Output the [X, Y] coordinate of the center of the cell containing the given text.  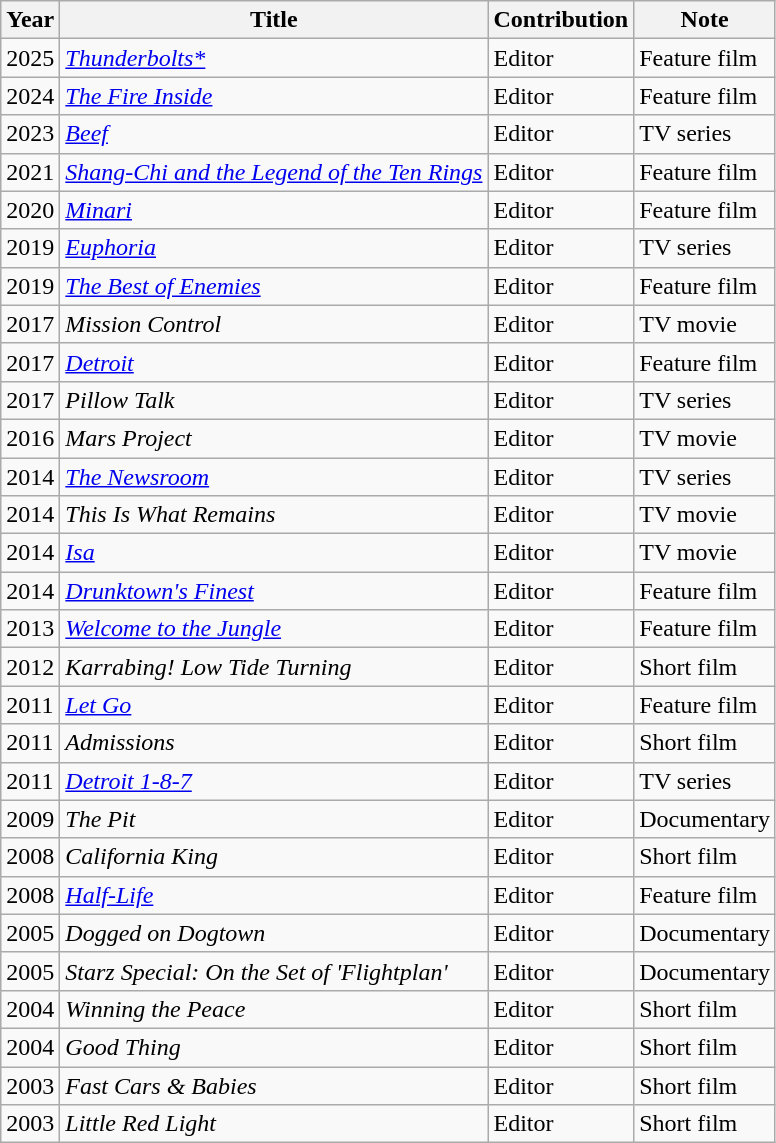
Fast Cars & Babies [274, 1085]
Thunderbolts* [274, 58]
Half-Life [274, 895]
Beef [274, 134]
Detroit 1-8-7 [274, 781]
2025 [30, 58]
Title [274, 20]
Pillow Talk [274, 400]
2009 [30, 819]
Mission Control [274, 324]
Detroit [274, 362]
2024 [30, 96]
This Is What Remains [274, 515]
2023 [30, 134]
Shang-Chi and the Legend of the Ten Rings [274, 172]
Minari [274, 210]
Winning the Peace [274, 1009]
Starz Special: On the Set of 'Flightplan' [274, 971]
Euphoria [274, 248]
The Best of Enemies [274, 286]
2020 [30, 210]
2012 [30, 667]
Let Go [274, 705]
Little Red Light [274, 1124]
The Fire Inside [274, 96]
The Newsroom [274, 477]
Good Thing [274, 1047]
Isa [274, 553]
2021 [30, 172]
Welcome to the Jungle [274, 629]
Dogged on Dogtown [274, 933]
Karrabing! Low Tide Turning [274, 667]
Mars Project [274, 438]
Year [30, 20]
2013 [30, 629]
Admissions [274, 743]
2016 [30, 438]
The Pit [274, 819]
Contribution [561, 20]
California King [274, 857]
Note [705, 20]
Drunktown's Finest [274, 591]
